Locate the cell with the specified text and output its (x, y) center coordinate. 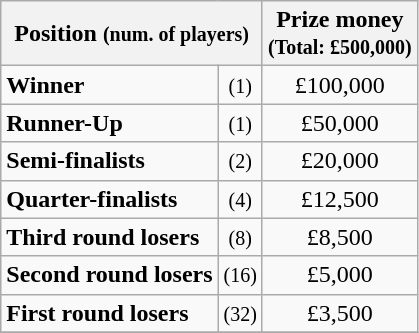
(4) (240, 199)
Semi-finalists (110, 161)
Prize money(Total: £500,000) (340, 34)
£3,500 (340, 313)
Position (num. of players) (132, 34)
(32) (240, 313)
Third round losers (110, 237)
£100,000 (340, 85)
(16) (240, 275)
Quarter-finalists (110, 199)
£8,500 (340, 237)
£20,000 (340, 161)
£50,000 (340, 123)
(8) (240, 237)
Winner (110, 85)
£12,500 (340, 199)
First round losers (110, 313)
(2) (240, 161)
£5,000 (340, 275)
Runner-Up (110, 123)
Second round losers (110, 275)
